Find where the given text appears and provide that cell's center as [X, Y] coordinate. 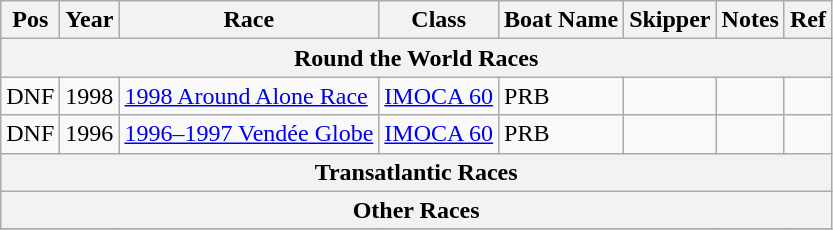
1996 [90, 134]
1998 Around Alone Race [249, 96]
Year [90, 20]
Transatlantic Races [416, 172]
Other Races [416, 210]
1998 [90, 96]
Race [249, 20]
Pos [30, 20]
1996–1997 Vendée Globe [249, 134]
Class [439, 20]
Skipper [670, 20]
Boat Name [562, 20]
Ref [808, 20]
Notes [750, 20]
Round the World Races [416, 58]
